Extract the [X, Y] coordinate from the center of the cell holding the provided text.  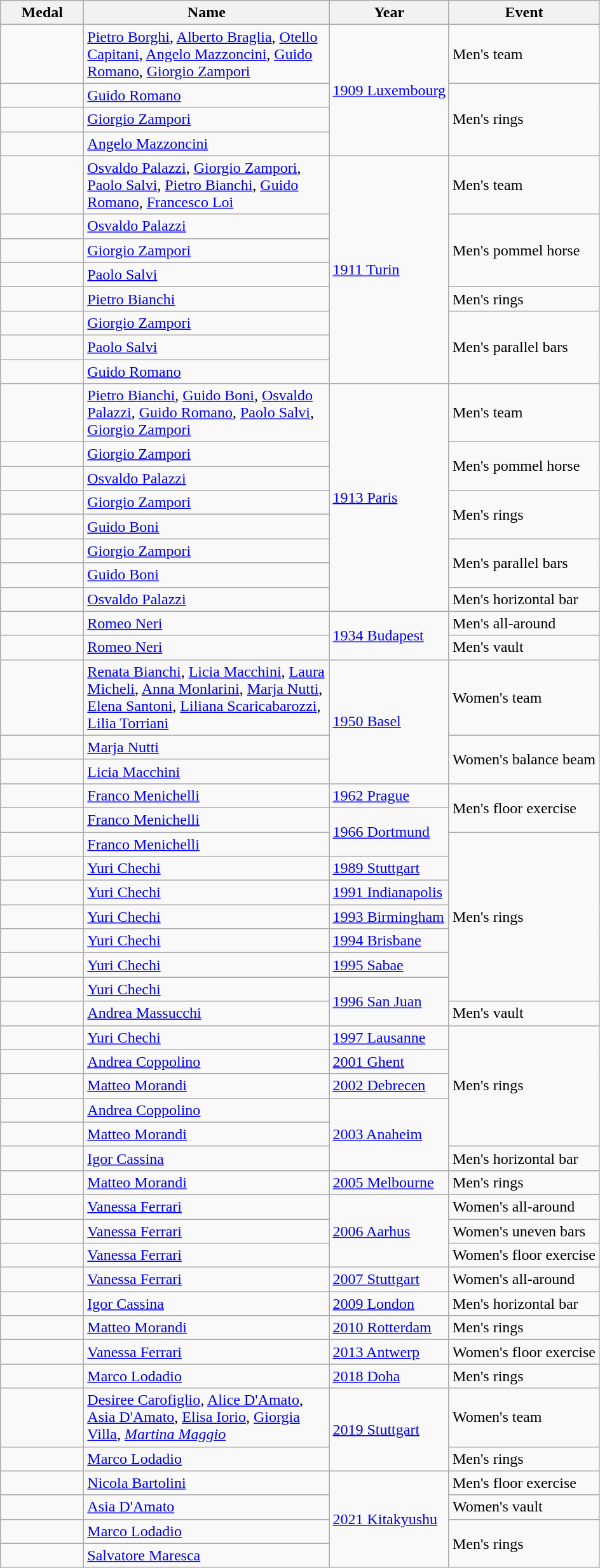
Licia Macchini [207, 771]
1995 Sabae [389, 965]
2021 Kitakyushu [389, 1519]
Asia D'Amato [207, 1507]
1993 Birmingham [389, 917]
2019 Stuttgart [389, 1429]
2009 London [389, 1304]
2018 Doha [389, 1376]
2006 Aarhus [389, 1231]
2001 Ghent [389, 1062]
2013 Antwerp [389, 1352]
1962 Prague [389, 795]
1934 Budapest [389, 635]
Event [524, 13]
Renata Bianchi, Licia Macchini, Laura Micheli, Anna Monlarini, Marja Nutti, Elena Santoni, Liliana Scaricabarozzi, Lilia Torriani [207, 698]
1991 Indianapolis [389, 893]
2010 Rotterdam [389, 1328]
Desiree Carofiglio, Alice D'Amato, Asia D'Amato, Elisa Iorio, Giorgia Villa, Martina Maggio [207, 1417]
Pietro Bianchi [207, 299]
Andrea Massucchi [207, 1013]
1997 Lausanne [389, 1037]
1989 Stuttgart [389, 868]
2007 Stuttgart [389, 1280]
1966 Dortmund [389, 832]
1911 Turin [389, 269]
2002 Debrecen [389, 1086]
Women's vault [524, 1507]
1950 Basel [389, 722]
1913 Paris [389, 497]
1994 Brisbane [389, 941]
1996 San Juan [389, 1001]
Salvatore Maresca [207, 1555]
Women's uneven bars [524, 1231]
Medal [42, 13]
Marja Nutti [207, 747]
Pietro Borghi, Alberto Braglia, Otello Capitani, Angelo Mazzoncini, Guido Romano, Giorgio Zampori [207, 54]
Nicola Bartolini [207, 1483]
1909 Luxembourg [389, 90]
Name [207, 13]
Angelo Mazzoncini [207, 144]
Pietro Bianchi, Guido Boni, Osvaldo Palazzi, Guido Romano, Paolo Salvi, Giorgio Zampori [207, 413]
Men's all-around [524, 623]
Women's balance beam [524, 759]
2003 Anaheim [389, 1134]
Year [389, 13]
Osvaldo Palazzi, Giorgio Zampori, Paolo Salvi, Pietro Bianchi, Guido Romano, Francesco Loi [207, 185]
2005 Melbourne [389, 1182]
